Determine the (X, Y) coordinate at the center of the cell enclosing the given text.  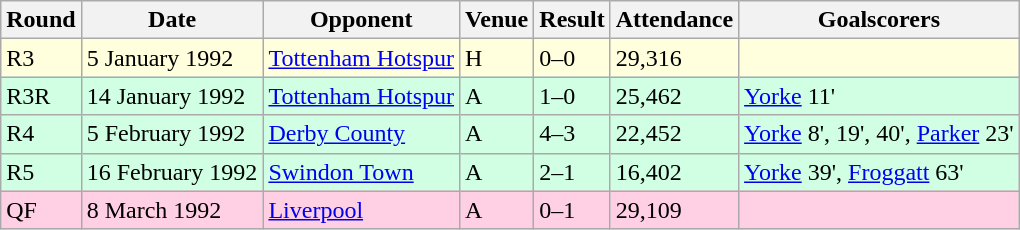
Venue (497, 20)
Derby County (362, 134)
R5 (41, 172)
QF (41, 210)
4–3 (572, 134)
Goalscorers (880, 20)
Round (41, 20)
22,452 (674, 134)
H (497, 58)
R4 (41, 134)
1–0 (572, 96)
Liverpool (362, 210)
29,109 (674, 210)
Yorke 39', Froggatt 63' (880, 172)
5 January 1992 (172, 58)
Swindon Town (362, 172)
16,402 (674, 172)
R3R (41, 96)
29,316 (674, 58)
Date (172, 20)
0–1 (572, 210)
5 February 1992 (172, 134)
0–0 (572, 58)
14 January 1992 (172, 96)
Yorke 11' (880, 96)
Result (572, 20)
Yorke 8', 19', 40', Parker 23' (880, 134)
8 March 1992 (172, 210)
25,462 (674, 96)
16 February 1992 (172, 172)
Opponent (362, 20)
2–1 (572, 172)
Attendance (674, 20)
R3 (41, 58)
